Extract the [x, y] coordinate from the center of the cell holding the provided text.  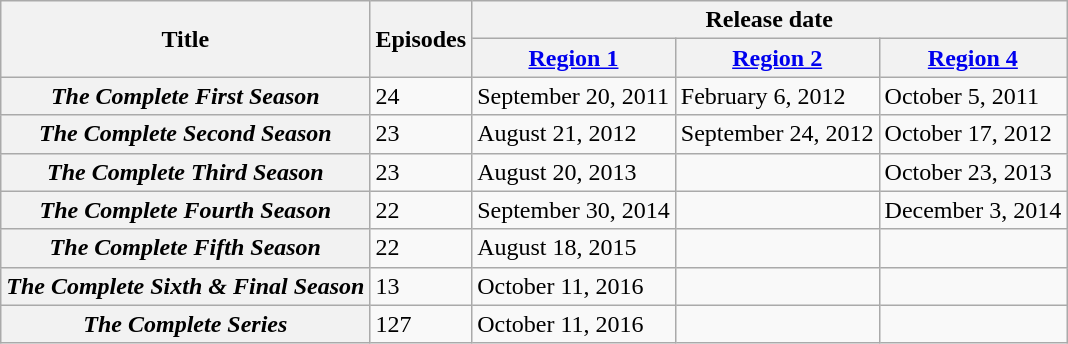
127 [421, 324]
August 18, 2015 [574, 248]
Region 2 [777, 58]
October 23, 2013 [973, 172]
Release date [770, 20]
The Complete First Season [186, 96]
The Complete Third Season [186, 172]
September 20, 2011 [574, 96]
Title [186, 39]
September 24, 2012 [777, 134]
December 3, 2014 [973, 210]
October 5, 2011 [973, 96]
Region 4 [973, 58]
13 [421, 286]
September 30, 2014 [574, 210]
Region 1 [574, 58]
The Complete Series [186, 324]
Episodes [421, 39]
August 21, 2012 [574, 134]
24 [421, 96]
October 17, 2012 [973, 134]
The Complete Fourth Season [186, 210]
August 20, 2013 [574, 172]
The Complete Second Season [186, 134]
The Complete Fifth Season [186, 248]
The Complete Sixth & Final Season [186, 286]
February 6, 2012 [777, 96]
